Output the [x, y] coordinate of the center of the cell containing the given text.  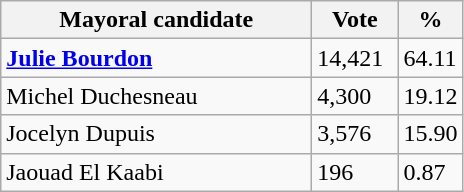
Michel Duchesneau [156, 96]
Jocelyn Dupuis [156, 134]
Mayoral candidate [156, 20]
196 [355, 172]
% [430, 20]
0.87 [430, 172]
Vote [355, 20]
64.11 [430, 58]
14,421 [355, 58]
4,300 [355, 96]
19.12 [430, 96]
15.90 [430, 134]
Jaouad El Kaabi [156, 172]
3,576 [355, 134]
Julie Bourdon [156, 58]
